Identify which cell holds the provided text, then report its [x, y] central coordinate. 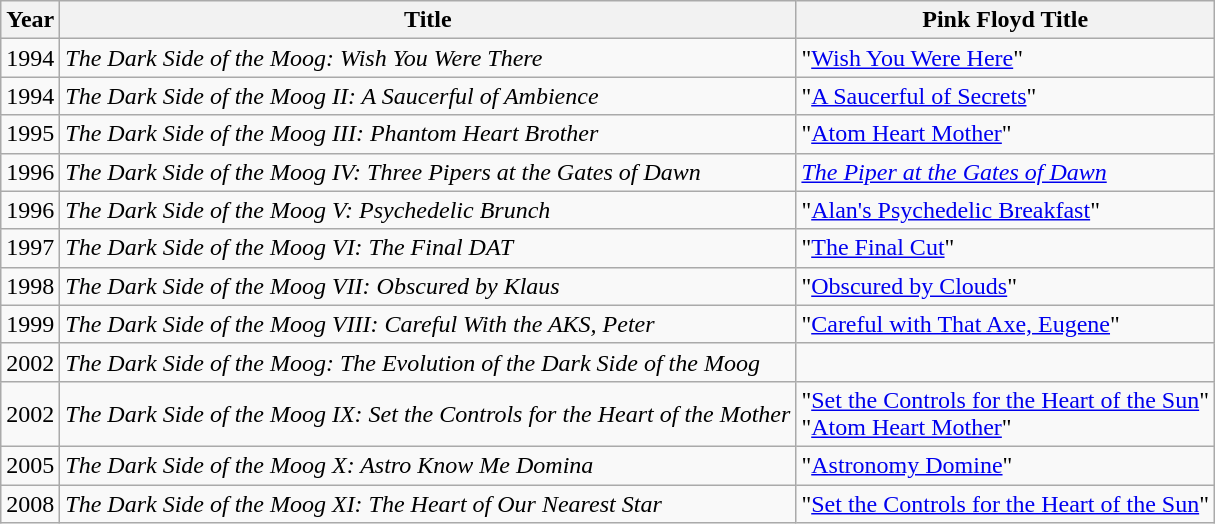
1997 [30, 248]
"A Saucerful of Secrets" [1006, 96]
The Dark Side of the Moog: Wish You Were There [428, 58]
"Obscured by Clouds" [1006, 286]
The Dark Side of the Moog XI: The Heart of Our Nearest Star [428, 503]
The Dark Side of the Moog III: Phantom Heart Brother [428, 134]
"Wish You Were Here" [1006, 58]
"The Final Cut" [1006, 248]
The Piper at the Gates of Dawn [1006, 172]
1998 [30, 286]
The Dark Side of the Moog II: A Saucerful of Ambience [428, 96]
The Dark Side of the Moog: The Evolution of the Dark Side of the Moog [428, 362]
The Dark Side of the Moog X: Astro Know Me Domina [428, 465]
The Dark Side of the Moog IX: Set the Controls for the Heart of the Mother [428, 414]
The Dark Side of the Moog IV: Three Pipers at the Gates of Dawn [428, 172]
2008 [30, 503]
Title [428, 20]
"Careful with That Axe, Eugene" [1006, 324]
The Dark Side of the Moog VI: The Final DAT [428, 248]
"Set the Controls for the Heart of the Sun" [1006, 503]
The Dark Side of the Moog VII: Obscured by Klaus [428, 286]
"Astronomy Domine" [1006, 465]
2005 [30, 465]
1995 [30, 134]
The Dark Side of the Moog V: Psychedelic Brunch [428, 210]
Pink Floyd Title [1006, 20]
"Alan's Psychedelic Breakfast" [1006, 210]
1999 [30, 324]
"Set the Controls for the Heart of the Sun""Atom Heart Mother" [1006, 414]
Year [30, 20]
The Dark Side of the Moog VIII: Careful With the AKS, Peter [428, 324]
"Atom Heart Mother" [1006, 134]
